Detect which cell encompasses the target text, then output its (x, y) center coordinate. 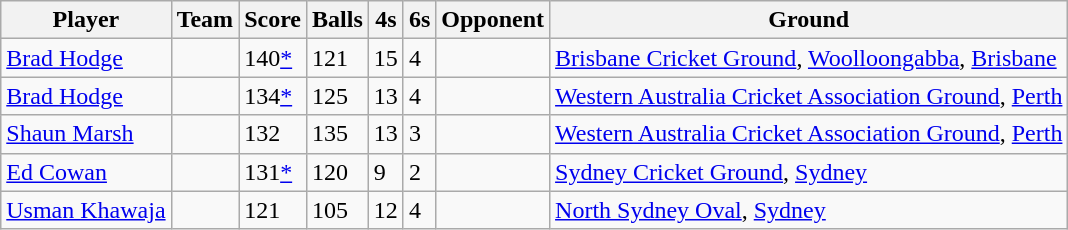
Team (205, 20)
9 (386, 172)
120 (338, 172)
132 (273, 134)
6s (419, 20)
North Sydney Oval, Sydney (809, 210)
105 (338, 210)
Brisbane Cricket Ground, Woolloongabba, Brisbane (809, 58)
Ground (809, 20)
Score (273, 20)
Sydney Cricket Ground, Sydney (809, 172)
134* (273, 96)
Balls (338, 20)
135 (338, 134)
3 (419, 134)
Ed Cowan (86, 172)
Player (86, 20)
2 (419, 172)
15 (386, 58)
Usman Khawaja (86, 210)
12 (386, 210)
131* (273, 172)
Shaun Marsh (86, 134)
140* (273, 58)
125 (338, 96)
Opponent (493, 20)
4s (386, 20)
